From the cell containing the given text, extract its center point as [x, y] coordinate. 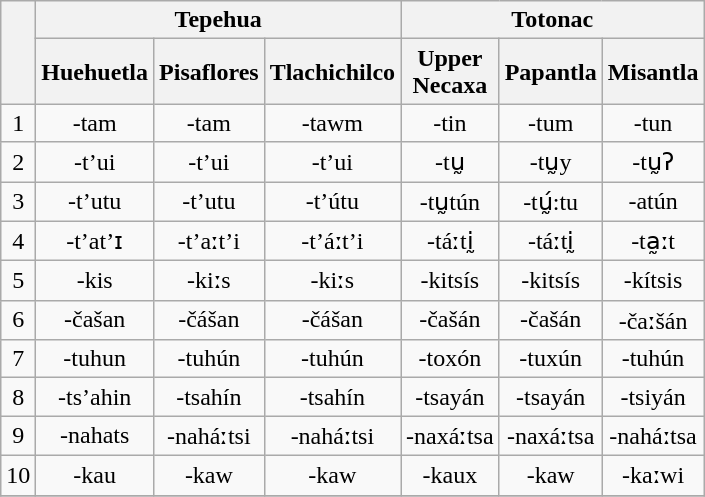
-tṵtún [450, 202]
-atún [653, 202]
-tum [550, 123]
7 [18, 359]
6 [18, 320]
3 [18, 202]
Pisaflores [210, 72]
Huehuetla [95, 72]
-tṵ [450, 162]
-t’at’ɪ [95, 241]
Tlachichilco [332, 72]
-tawm [332, 123]
-tuhun [95, 359]
-toxón [450, 359]
-ts’ahin [95, 397]
10 [18, 475]
-tṵʔ [653, 162]
-kaːwi [653, 475]
-čašan [95, 320]
-t’aːt’i [210, 241]
5 [18, 281]
-ta̰ːt [653, 241]
-kis [95, 281]
-kaux [450, 475]
-naháːtsa [653, 436]
Papantla [550, 72]
8 [18, 397]
2 [18, 162]
-t’áːt’i [332, 241]
-tsiyán [653, 397]
-t’útu [332, 202]
-čaːšán [653, 320]
-kau [95, 475]
-nahats [95, 436]
Tepehua [218, 20]
-tṵ́:tu [550, 202]
Totonac [552, 20]
4 [18, 241]
-tin [450, 123]
9 [18, 436]
-kítsis [653, 281]
1 [18, 123]
-tuxún [550, 359]
-tun [653, 123]
Upper Necaxa [450, 72]
-tṵy [550, 162]
Misantla [653, 72]
